Return the (X, Y) coordinate for the center point of the cell that contains the specified text.  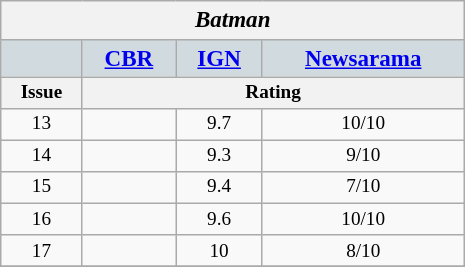
14 (42, 156)
17 (42, 251)
Issue (42, 93)
9.4 (219, 188)
Rating (273, 93)
Newsarama (363, 58)
CBR (129, 58)
10 (219, 251)
13 (42, 124)
9.3 (219, 156)
Batman (232, 20)
16 (42, 219)
9/10 (363, 156)
9.6 (219, 219)
15 (42, 188)
8/10 (363, 251)
IGN (219, 58)
7/10 (363, 188)
9.7 (219, 124)
